Search for the cell housing the specified text and yield its [x, y] center coordinate. 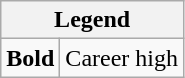
Bold [30, 58]
Legend [92, 20]
Career high [122, 58]
